Return [X, Y] of the center of cell containing provided text 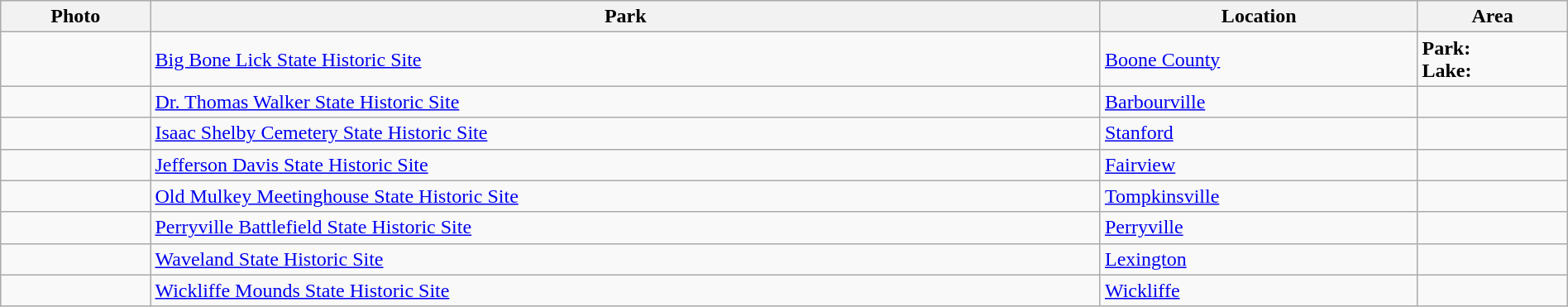
Wickliffe Mounds State Historic Site [625, 290]
Fairview [1259, 165]
Location [1259, 17]
Photo [76, 17]
Jefferson Davis State Historic Site [625, 165]
Park: Lake: [1492, 60]
Isaac Shelby Cemetery State Historic Site [625, 133]
Barbourville [1259, 102]
Dr. Thomas Walker State Historic Site [625, 102]
Park [625, 17]
Tompkinsville [1259, 196]
Lexington [1259, 259]
Waveland State Historic Site [625, 259]
Perryville Battlefield State Historic Site [625, 228]
Old Mulkey Meetinghouse State Historic Site [625, 196]
Perryville [1259, 228]
Big Bone Lick State Historic Site [625, 60]
Boone County [1259, 60]
Wickliffe [1259, 290]
Area [1492, 17]
Stanford [1259, 133]
